Provide the (x, y) coordinate of the cell's center where the given text is located.  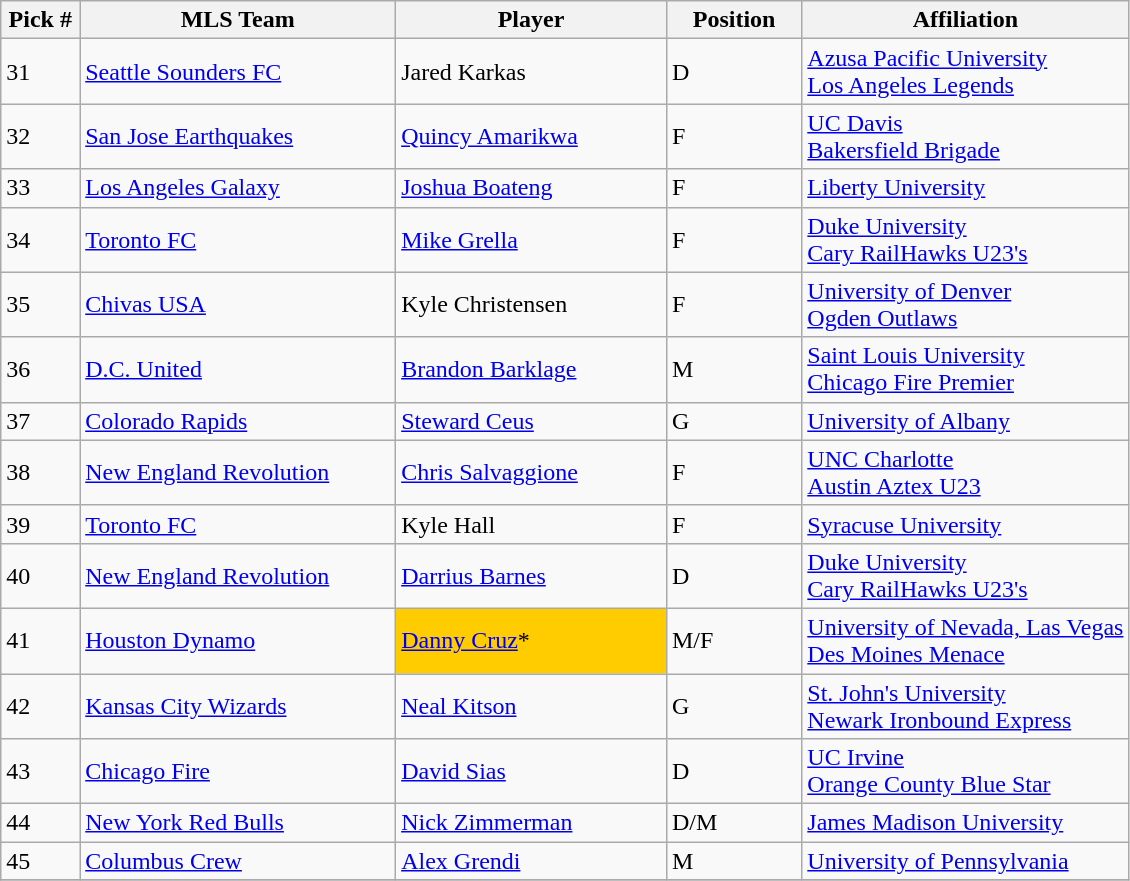
37 (40, 421)
Darrius Barnes (532, 576)
43 (40, 772)
Chivas USA (238, 304)
Kyle Hall (532, 524)
Los Angeles Galaxy (238, 188)
Player (532, 20)
Affiliation (966, 20)
UNC CharlotteAustin Aztex U23 (966, 472)
Jared Karkas (532, 72)
David Sias (532, 772)
Colorado Rapids (238, 421)
Position (734, 20)
Columbus Crew (238, 861)
38 (40, 472)
UC DavisBakersfield Brigade (966, 136)
33 (40, 188)
Brandon Barklage (532, 370)
44 (40, 823)
D/M (734, 823)
New York Red Bulls (238, 823)
James Madison University (966, 823)
39 (40, 524)
Mike Grella (532, 240)
MLS Team (238, 20)
42 (40, 706)
San Jose Earthquakes (238, 136)
St. John's UniversityNewark Ironbound Express (966, 706)
UC IrvineOrange County Blue Star (966, 772)
Pick # (40, 20)
Kansas City Wizards (238, 706)
45 (40, 861)
31 (40, 72)
Houston Dynamo (238, 640)
Alex Grendi (532, 861)
Danny Cruz* (532, 640)
32 (40, 136)
Quincy Amarikwa (532, 136)
Steward Ceus (532, 421)
Kyle Christensen (532, 304)
University of Albany (966, 421)
Saint Louis UniversityChicago Fire Premier (966, 370)
35 (40, 304)
Seattle Sounders FC (238, 72)
M/F (734, 640)
D.C. United (238, 370)
Neal Kitson (532, 706)
University of Nevada, Las VegasDes Moines Menace (966, 640)
Liberty University (966, 188)
Joshua Boateng (532, 188)
41 (40, 640)
36 (40, 370)
Chicago Fire (238, 772)
Azusa Pacific UniversityLos Angeles Legends (966, 72)
University of Pennsylvania (966, 861)
Syracuse University (966, 524)
Chris Salvaggione (532, 472)
Nick Zimmerman (532, 823)
University of DenverOgden Outlaws (966, 304)
40 (40, 576)
34 (40, 240)
